From the cell containing the given text, extract its center point as [X, Y] coordinate. 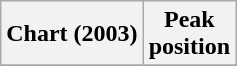
Peak position [189, 34]
Chart (2003) [72, 34]
